From the cell containing the given text, extract its center point as (X, Y) coordinate. 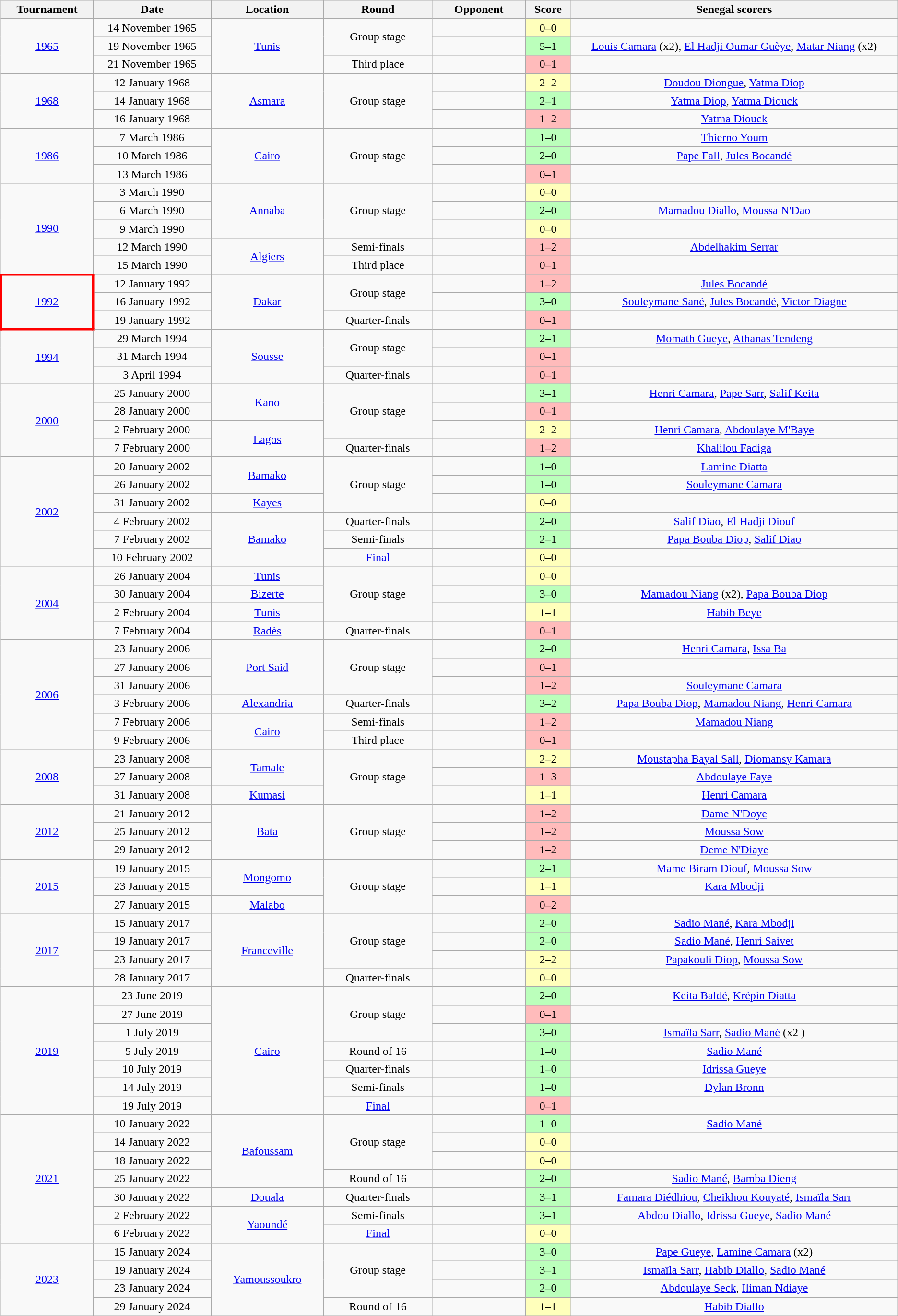
Lagos (267, 439)
13 March 1986 (152, 174)
Kano (267, 402)
Habib Diallo (734, 1306)
28 January 2017 (152, 978)
Asmara (267, 101)
14 July 2019 (152, 1087)
19 January 2017 (152, 941)
Douala (267, 1197)
3 February 2006 (152, 704)
Papa Bouba Diop, Salif Diao (734, 539)
21 January 2012 (152, 814)
Opponent (479, 10)
Lamine Diatta (734, 466)
Salif Diao, El Hadji Diouf (734, 521)
29 March 1994 (152, 338)
2012 (47, 832)
1 July 2019 (152, 1032)
25 January 2022 (152, 1179)
14 January 1968 (152, 101)
Annaba (267, 210)
30 January 2004 (152, 594)
Pape Fall, Jules Bocandé (734, 156)
7 February 2002 (152, 539)
27 June 2019 (152, 1014)
10 March 1986 (152, 156)
Keita Baldé, Krépin Diatta (734, 996)
10 February 2002 (152, 558)
Franceville (267, 950)
1968 (47, 101)
0–2 (548, 905)
Bafoussam (267, 1151)
Henri Camara, Abdoulaye M'Baye (734, 430)
1994 (47, 357)
Mamadou Niang (734, 722)
Dame N'Doye (734, 814)
29 January 2024 (152, 1306)
9 March 1990 (152, 229)
Moustapha Bayal Sall, Diomansy Kamara (734, 758)
12 January 1968 (152, 83)
Mongomo (267, 877)
Khalilou Fadiga (734, 448)
20 January 2002 (152, 466)
Yatma Diop, Yatma Diouck (734, 101)
Abdoulaye Seck, Iliman Ndiaye (734, 1288)
2000 (47, 420)
23 June 2019 (152, 996)
Score (548, 10)
19 January 2024 (152, 1270)
Abdoulaye Faye (734, 777)
23 January 2017 (152, 959)
7 February 2004 (152, 631)
19 January 2015 (152, 868)
Kayes (267, 502)
14 January 2022 (152, 1142)
Kara Mbodji (734, 886)
31 March 1994 (152, 357)
Senegal scorers (734, 10)
15 January 2017 (152, 923)
5–1 (548, 46)
6 March 1990 (152, 210)
7 February 2000 (152, 448)
10 July 2019 (152, 1069)
Pape Gueye, Lamine Camara (x2) (734, 1252)
Idrissa Gueye (734, 1069)
Tamale (267, 767)
16 January 1968 (152, 119)
2021 (47, 1179)
Dakar (267, 302)
Habib Beye (734, 612)
Mamadou Diallo, Moussa N'Dao (734, 210)
19 November 1965 (152, 46)
31 January 2006 (152, 685)
25 January 2000 (152, 393)
Radès (267, 631)
27 January 2015 (152, 905)
Thierno Youm (734, 137)
Papa Bouba Diop, Mamadou Niang, Henri Camara (734, 704)
12 January 1992 (152, 284)
31 January 2002 (152, 502)
Henri Camara (734, 795)
30 January 2022 (152, 1197)
2006 (47, 694)
Yatma Diouck (734, 119)
Mamadou Niang (x2), Papa Bouba Diop (734, 594)
2002 (47, 512)
3 March 1990 (152, 192)
Sadio Mané, Kara Mbodji (734, 923)
2 February 2022 (152, 1215)
19 January 1992 (152, 320)
Malabo (267, 905)
14 November 1965 (152, 28)
3–2 (548, 704)
23 January 2015 (152, 886)
Abdou Diallo, Idrissa Gueye, Sadio Mané (734, 1215)
Yaoundé (267, 1224)
10 January 2022 (152, 1124)
Port Said (267, 667)
2008 (47, 777)
Abdelhakim Serrar (734, 247)
Jules Bocandé (734, 284)
Papakouli Diop, Moussa Sow (734, 959)
Tournament (47, 10)
5 July 2019 (152, 1051)
23 January 2006 (152, 649)
Bata (267, 832)
2017 (47, 950)
26 January 2002 (152, 484)
21 November 1965 (152, 64)
Momath Gueye, Athanas Tendeng (734, 338)
23 January 2008 (152, 758)
Alexandria (267, 704)
Souleymane Sané, Jules Bocandé, Victor Diagne (734, 302)
Date (152, 10)
Sousse (267, 357)
Henri Camara, Pape Sarr, Salif Keita (734, 393)
15 March 1990 (152, 265)
26 January 2004 (152, 576)
Henri Camara, Issa Ba (734, 649)
Algiers (267, 256)
2019 (47, 1051)
9 February 2006 (152, 740)
18 January 2022 (152, 1160)
Location (267, 10)
2004 (47, 603)
29 January 2012 (152, 850)
Doudou Diongue, Yatma Diop (734, 83)
Louis Camara (x2), El Hadji Oumar Guèye, Matar Niang (x2) (734, 46)
Kumasi (267, 795)
Ismaïla Sarr, Sadio Mané (x2 ) (734, 1032)
2 February 2004 (152, 612)
12 March 1990 (152, 247)
Famara Diédhiou, Cheikhou Kouyaté, Ismaïla Sarr (734, 1197)
1990 (47, 228)
3 April 1994 (152, 375)
Ismaïla Sarr, Habib Diallo, Sadio Mané (734, 1270)
1965 (47, 46)
31 January 2008 (152, 795)
28 January 2000 (152, 411)
1992 (47, 302)
16 January 1992 (152, 302)
Deme N'Diaye (734, 850)
Yamoussoukro (267, 1279)
2015 (47, 886)
23 January 2024 (152, 1288)
15 January 2024 (152, 1252)
2 February 2000 (152, 430)
27 January 2008 (152, 777)
2023 (47, 1279)
27 January 2006 (152, 667)
1986 (47, 156)
7 March 1986 (152, 137)
Sadio Mané, Bamba Dieng (734, 1179)
19 July 2019 (152, 1105)
4 February 2002 (152, 521)
1–3 (548, 777)
6 February 2022 (152, 1233)
Mame Biram Diouf, Moussa Sow (734, 868)
Dylan Bronn (734, 1087)
Moussa Sow (734, 832)
Round (378, 10)
Bizerte (267, 594)
7 February 2006 (152, 722)
Sadio Mané, Henri Saivet (734, 941)
25 January 2012 (152, 832)
